Detect which cell encompasses the target text, then output its (x, y) center coordinate. 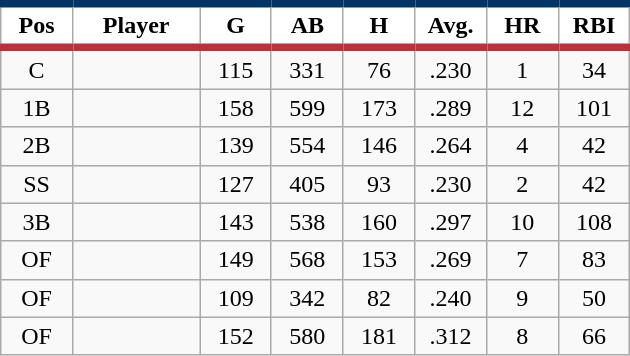
568 (307, 260)
109 (236, 298)
158 (236, 108)
2 (522, 184)
H (379, 26)
93 (379, 184)
8 (522, 336)
HR (522, 26)
9 (522, 298)
4 (522, 146)
554 (307, 146)
83 (594, 260)
Avg. (451, 26)
AB (307, 26)
405 (307, 184)
.264 (451, 146)
538 (307, 222)
181 (379, 336)
76 (379, 68)
599 (307, 108)
1B (37, 108)
3B (37, 222)
Player (136, 26)
1 (522, 68)
Pos (37, 26)
12 (522, 108)
G (236, 26)
143 (236, 222)
10 (522, 222)
C (37, 68)
34 (594, 68)
108 (594, 222)
152 (236, 336)
82 (379, 298)
2B (37, 146)
127 (236, 184)
173 (379, 108)
.240 (451, 298)
50 (594, 298)
160 (379, 222)
115 (236, 68)
.269 (451, 260)
.312 (451, 336)
149 (236, 260)
SS (37, 184)
342 (307, 298)
RBI (594, 26)
.289 (451, 108)
153 (379, 260)
331 (307, 68)
.297 (451, 222)
580 (307, 336)
139 (236, 146)
66 (594, 336)
7 (522, 260)
146 (379, 146)
101 (594, 108)
